Pinpoint the cell where the given text exists, returning its (x, y) midpoint coordinate. 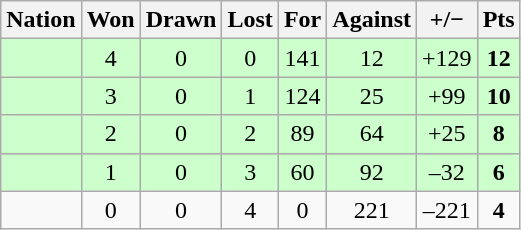
221 (372, 210)
For (302, 20)
+/− (448, 20)
–32 (448, 172)
6 (498, 172)
+99 (448, 96)
Drawn (181, 20)
Against (372, 20)
+25 (448, 134)
8 (498, 134)
89 (302, 134)
64 (372, 134)
60 (302, 172)
–221 (448, 210)
25 (372, 96)
Lost (250, 20)
Pts (498, 20)
92 (372, 172)
Won (110, 20)
Nation (41, 20)
141 (302, 58)
124 (302, 96)
10 (498, 96)
+129 (448, 58)
